Scan for the cell matching the given text and deliver its [x, y] coordinate at center. 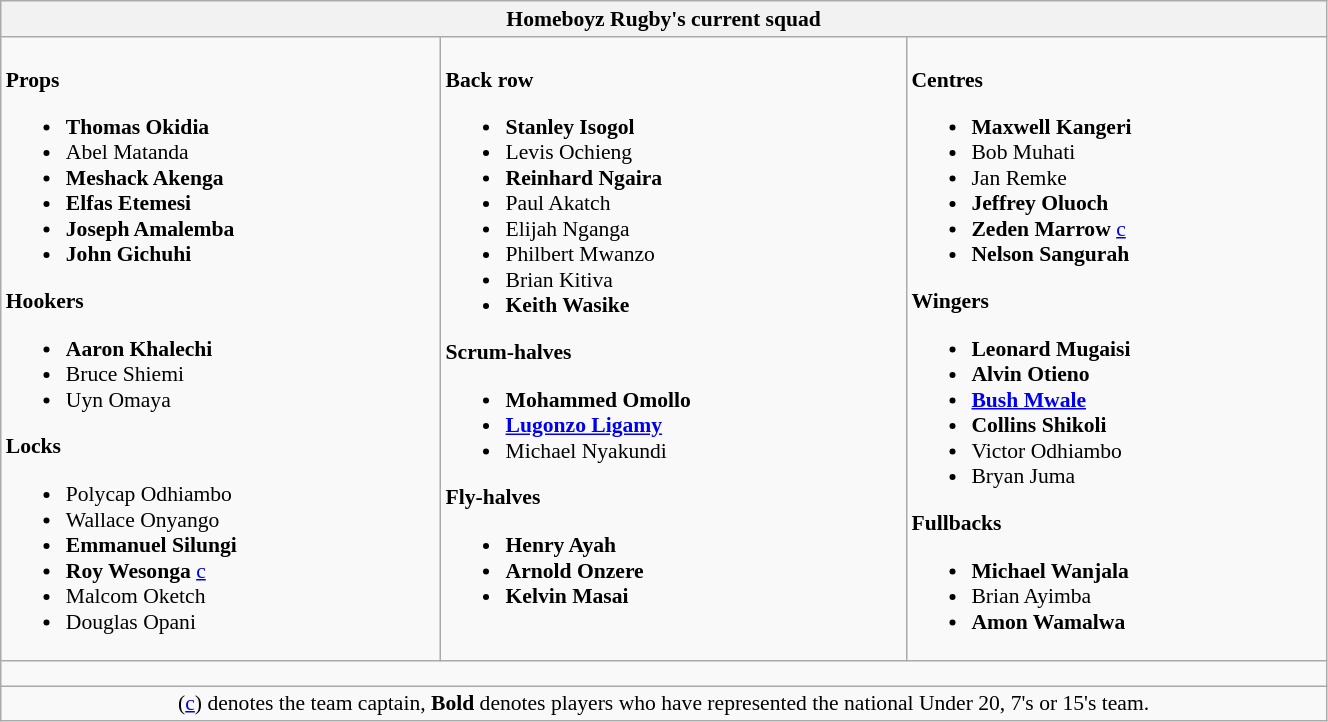
Homeboyz Rugby's current squad [664, 19]
(c) denotes the team captain, Bold denotes players who have represented the national Under 20, 7's or 15's team. [664, 704]
